Search for the cell housing the specified text and yield its [X, Y] center coordinate. 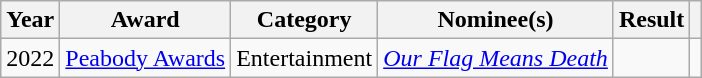
Year [30, 20]
Category [304, 20]
2022 [30, 58]
Result [651, 20]
Entertainment [304, 58]
Award [146, 20]
Our Flag Means Death [496, 58]
Peabody Awards [146, 58]
Nominee(s) [496, 20]
